For the text-containing cell, return its midpoint in (x, y) coordinate format. 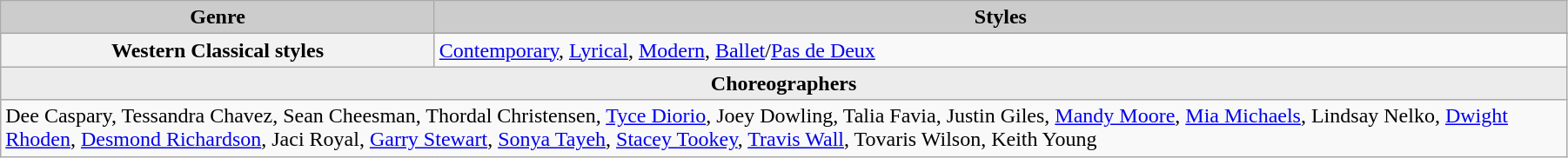
Genre (218, 17)
Choreographers (784, 83)
Styles (1001, 17)
Contemporary, Lyrical, Modern, Ballet/Pas de Deux (1001, 50)
Western Classical styles (218, 50)
